Find where the given text appears and provide that cell's center as (X, Y) coordinate. 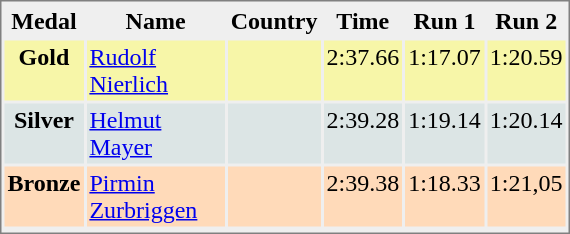
Country (274, 20)
Rudolf Nierlich (155, 70)
Run 1 (444, 20)
Bronze (44, 196)
1:18.33 (444, 196)
2:37.66 (362, 70)
2:39.38 (362, 196)
Medal (44, 20)
Name (155, 20)
1:20.59 (526, 70)
2:39.28 (362, 134)
1:17.07 (444, 70)
Pirmin Zurbriggen (155, 196)
Run 2 (526, 20)
Silver (44, 134)
Gold (44, 70)
Time (362, 20)
Helmut Mayer (155, 134)
1:21,05 (526, 196)
1:19.14 (444, 134)
1:20.14 (526, 134)
